Find where the given text appears and provide that cell's center as (X, Y) coordinate. 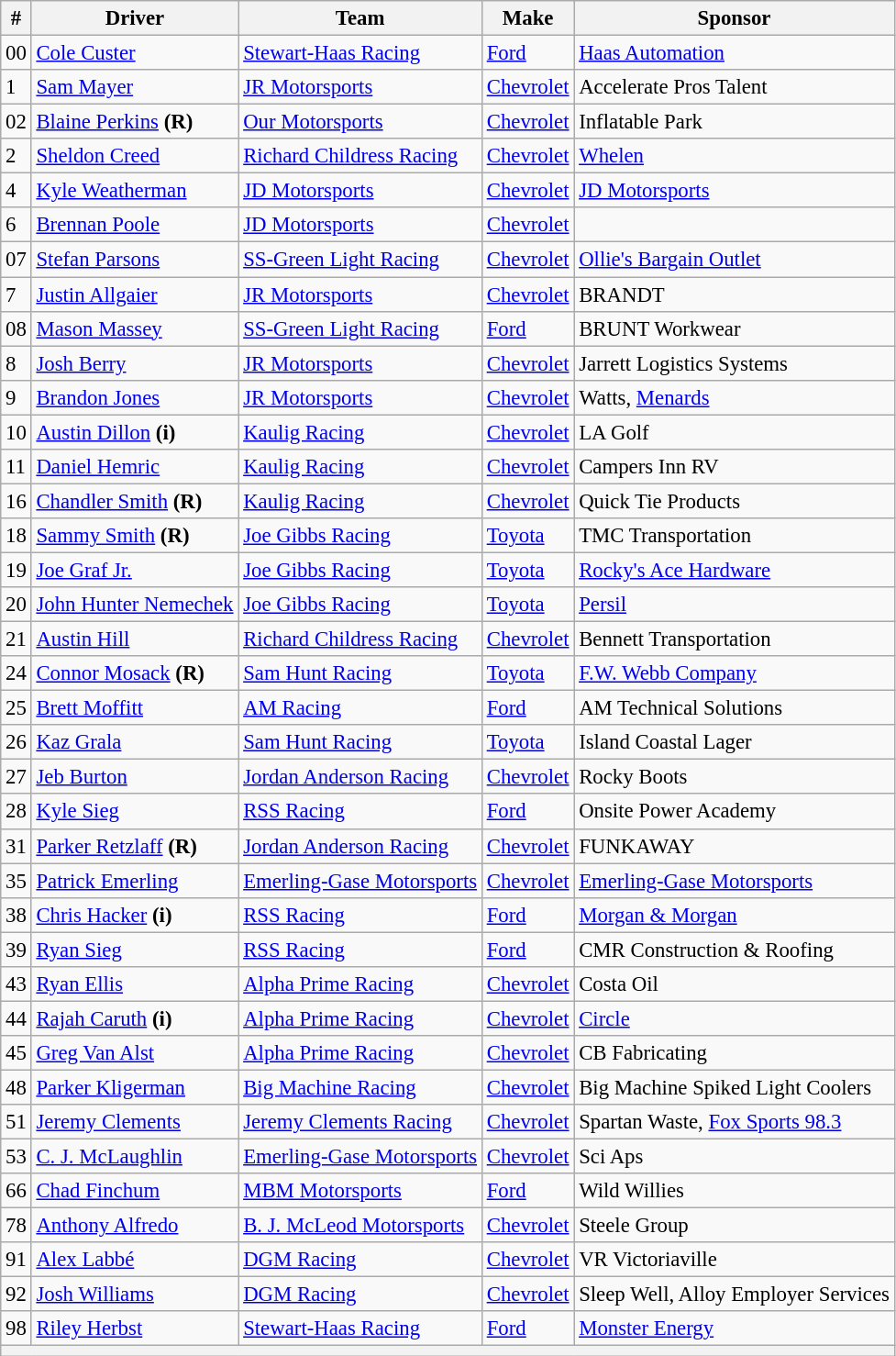
FUNKAWAY (734, 846)
18 (17, 536)
Kyle Sieg (135, 812)
TMC Transportation (734, 536)
45 (17, 1053)
# (17, 18)
Austin Hill (135, 639)
Our Motorsports (360, 122)
11 (17, 467)
2 (17, 156)
Accelerate Pros Talent (734, 87)
John Hunter Nemechek (135, 605)
Campers Inn RV (734, 467)
B. J. McLeod Motorsports (360, 1226)
Jeremy Clements Racing (360, 1122)
92 (17, 1295)
Island Coastal Lager (734, 742)
Parker Retzlaff (R) (135, 846)
BRUNT Workwear (734, 328)
98 (17, 1329)
Driver (135, 18)
C. J. McLaughlin (135, 1157)
25 (17, 708)
Quick Tie Products (734, 501)
Jeremy Clements (135, 1122)
Sheldon Creed (135, 156)
Blaine Perkins (R) (135, 122)
00 (17, 53)
CB Fabricating (734, 1053)
Anthony Alfredo (135, 1226)
Daniel Hemric (135, 467)
Jeb Burton (135, 777)
Ryan Ellis (135, 984)
28 (17, 812)
F.W. Webb Company (734, 673)
Chris Hacker (i) (135, 915)
Rajah Caruth (i) (135, 1018)
43 (17, 984)
Connor Mosack (R) (135, 673)
Onsite Power Academy (734, 812)
27 (17, 777)
02 (17, 122)
Jarrett Logistics Systems (734, 363)
Ryan Sieg (135, 950)
Spartan Waste, Fox Sports 98.3 (734, 1122)
Alex Labbé (135, 1260)
CMR Construction & Roofing (734, 950)
10 (17, 432)
MBM Motorsports (360, 1191)
1 (17, 87)
19 (17, 570)
Brett Moffitt (135, 708)
Big Machine Racing (360, 1087)
26 (17, 742)
Rocky's Ace Hardware (734, 570)
Austin Dillon (i) (135, 432)
Sleep Well, Alloy Employer Services (734, 1295)
Stefan Parsons (135, 260)
Sammy Smith (R) (135, 536)
Patrick Emerling (135, 881)
Brandon Jones (135, 397)
Sci Aps (734, 1157)
48 (17, 1087)
Monster Energy (734, 1329)
51 (17, 1122)
Brennan Poole (135, 225)
7 (17, 295)
Morgan & Morgan (734, 915)
Mason Massey (135, 328)
Watts, Menards (734, 397)
Inflatable Park (734, 122)
Haas Automation (734, 53)
Steele Group (734, 1226)
Ollie's Bargain Outlet (734, 260)
20 (17, 605)
Sam Mayer (135, 87)
Costa Oil (734, 984)
78 (17, 1226)
VR Victoriaville (734, 1260)
LA Golf (734, 432)
91 (17, 1260)
38 (17, 915)
Bennett Transportation (734, 639)
Big Machine Spiked Light Coolers (734, 1087)
4 (17, 191)
Sponsor (734, 18)
Justin Allgaier (135, 295)
Make (527, 18)
Whelen (734, 156)
Kyle Weatherman (135, 191)
Team (360, 18)
16 (17, 501)
Josh Berry (135, 363)
Chandler Smith (R) (135, 501)
21 (17, 639)
24 (17, 673)
AM Racing (360, 708)
31 (17, 846)
Josh Williams (135, 1295)
44 (17, 1018)
BRANDT (734, 295)
Parker Kligerman (135, 1087)
Cole Custer (135, 53)
Greg Van Alst (135, 1053)
39 (17, 950)
Chad Finchum (135, 1191)
Persil (734, 605)
9 (17, 397)
Joe Graf Jr. (135, 570)
Wild Willies (734, 1191)
Kaz Grala (135, 742)
66 (17, 1191)
Circle (734, 1018)
AM Technical Solutions (734, 708)
35 (17, 881)
53 (17, 1157)
Riley Herbst (135, 1329)
07 (17, 260)
Rocky Boots (734, 777)
6 (17, 225)
8 (17, 363)
08 (17, 328)
